Return [x, y] of the center of cell containing provided text 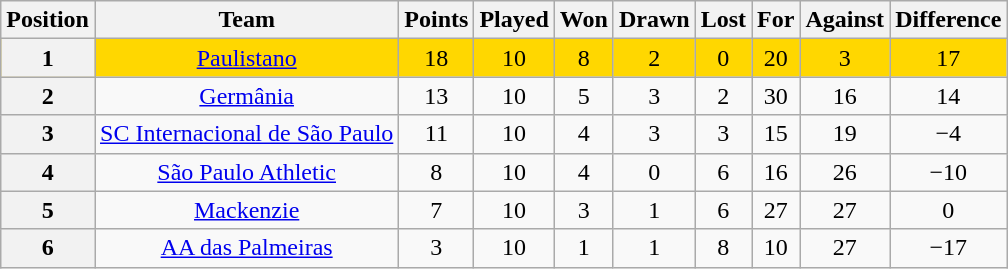
Team [246, 20]
Against [845, 20]
20 [776, 58]
Germânia [246, 96]
−10 [948, 172]
AA das Palmeiras [246, 248]
26 [845, 172]
Played [514, 20]
For [776, 20]
São Paulo Athletic [246, 172]
Drawn [654, 20]
13 [436, 96]
11 [436, 134]
−17 [948, 248]
Difference [948, 20]
Points [436, 20]
Paulistano [246, 58]
Won [584, 20]
Position [48, 20]
18 [436, 58]
15 [776, 134]
7 [436, 210]
−4 [948, 134]
14 [948, 96]
19 [845, 134]
Mackenzie [246, 210]
30 [776, 96]
SC Internacional de São Paulo [246, 134]
17 [948, 58]
Lost [723, 20]
